Locate the cell with the specified text and output its (X, Y) center coordinate. 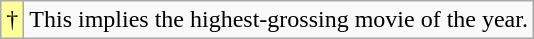
This implies the highest-grossing movie of the year. (279, 20)
† (12, 20)
